Search for the cell housing the specified text and yield its [X, Y] center coordinate. 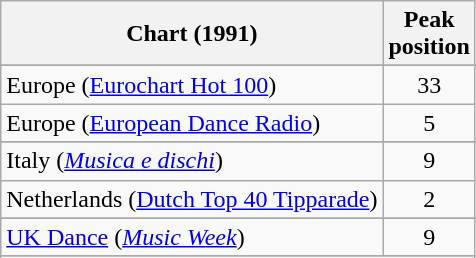
Chart (1991) [192, 34]
33 [429, 85]
2 [429, 199]
Netherlands (Dutch Top 40 Tipparade) [192, 199]
5 [429, 123]
Italy (Musica e dischi) [192, 161]
Europe (European Dance Radio) [192, 123]
Europe (Eurochart Hot 100) [192, 85]
UK Dance (Music Week) [192, 237]
Peakposition [429, 34]
